From the cell containing the given text, extract its center point as (x, y) coordinate. 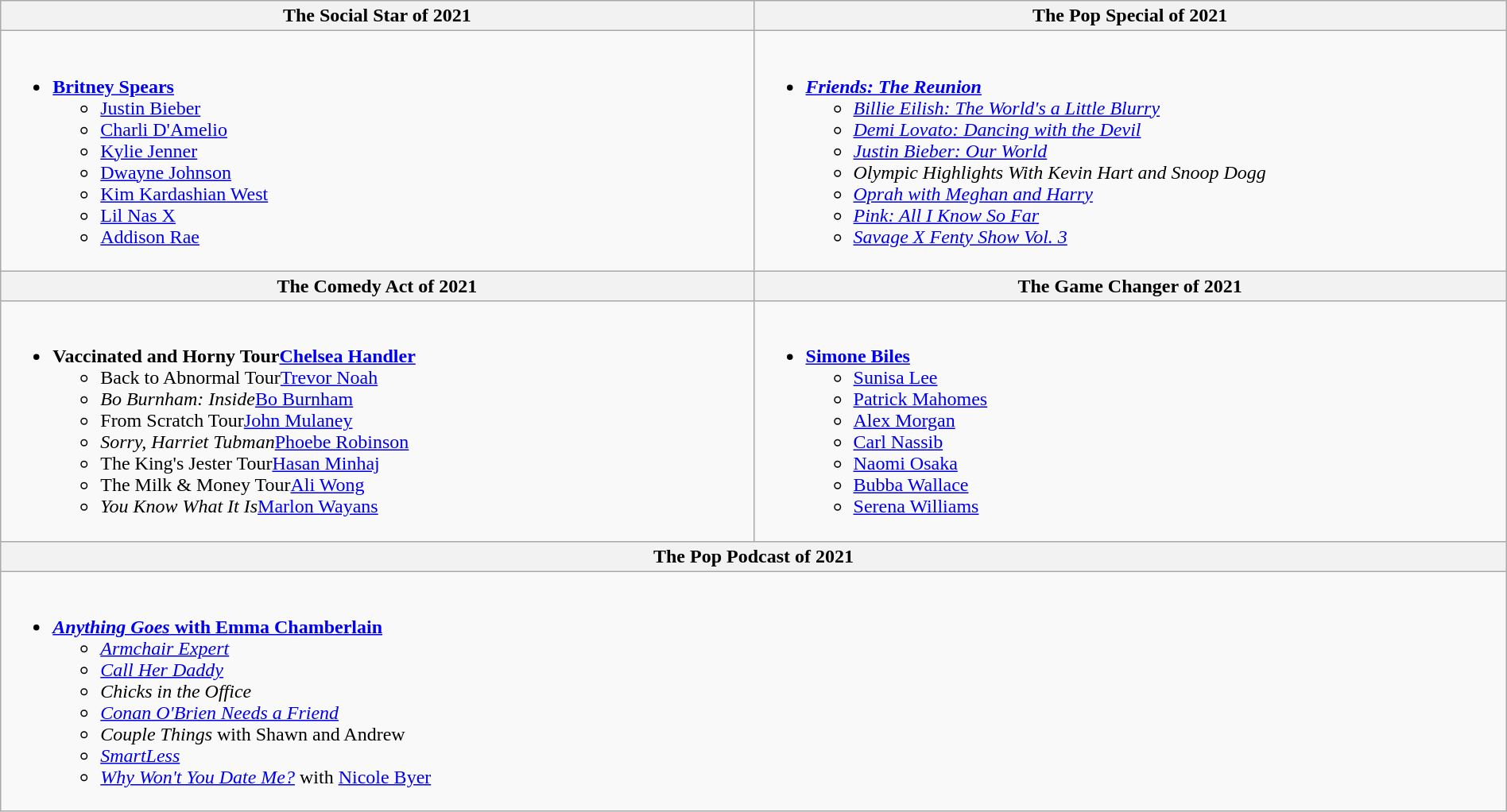
The Pop Special of 2021 (1130, 16)
The Comedy Act of 2021 (377, 286)
Britney SpearsJustin BieberCharli D'AmelioKylie JennerDwayne JohnsonKim Kardashian WestLil Nas XAddison Rae (377, 151)
The Social Star of 2021 (377, 16)
The Game Changer of 2021 (1130, 286)
The Pop Podcast of 2021 (753, 556)
Simone BilesSunisa LeePatrick MahomesAlex MorganCarl NassibNaomi OsakaBubba WallaceSerena Williams (1130, 421)
